Return (X, Y) of the center of cell containing provided text 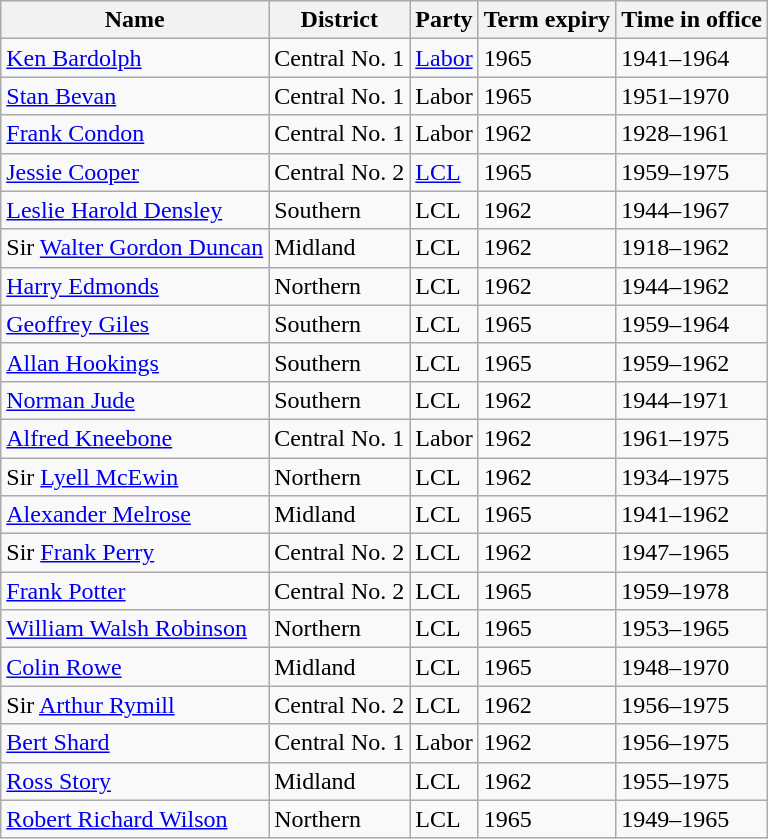
1949–1965 (692, 819)
1928–1961 (692, 134)
1953–1965 (692, 629)
Frank Potter (135, 591)
Colin Rowe (135, 667)
Sir Arthur Rymill (135, 705)
Alfred Kneebone (135, 438)
Bert Shard (135, 743)
Harry Edmonds (135, 286)
1944–1967 (692, 210)
1961–1975 (692, 438)
Sir Walter Gordon Duncan (135, 248)
1959–1975 (692, 172)
1944–1971 (692, 400)
1941–1964 (692, 58)
1934–1975 (692, 477)
1959–1978 (692, 591)
Name (135, 20)
Stan Bevan (135, 96)
Jessie Cooper (135, 172)
Party (444, 20)
Leslie Harold Densley (135, 210)
Robert Richard Wilson (135, 819)
Ross Story (135, 781)
Norman Jude (135, 400)
Geoffrey Giles (135, 324)
1918–1962 (692, 248)
Term expiry (546, 20)
1959–1964 (692, 324)
Ken Bardolph (135, 58)
1947–1965 (692, 553)
Allan Hookings (135, 362)
1941–1962 (692, 515)
Frank Condon (135, 134)
1944–1962 (692, 286)
1955–1975 (692, 781)
Alexander Melrose (135, 515)
Sir Frank Perry (135, 553)
Sir Lyell McEwin (135, 477)
1959–1962 (692, 362)
Time in office (692, 20)
William Walsh Robinson (135, 629)
1948–1970 (692, 667)
District (340, 20)
1951–1970 (692, 96)
